Determine the (x, y) coordinate at the center of the cell enclosing the given text.  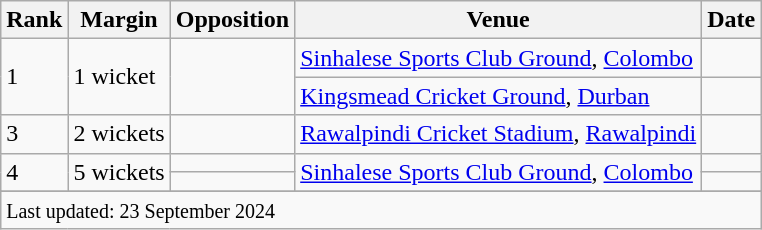
2 wickets (119, 134)
Venue (498, 20)
Rank (34, 20)
3 (34, 134)
4 (34, 172)
Last updated: 23 September 2024 (381, 210)
5 wickets (119, 172)
Date (732, 20)
Rawalpindi Cricket Stadium, Rawalpindi (498, 134)
1 (34, 77)
Margin (119, 20)
Opposition (232, 20)
Kingsmead Cricket Ground, Durban (498, 96)
1 wicket (119, 77)
